From the cell containing the given text, extract its center point as [X, Y] coordinate. 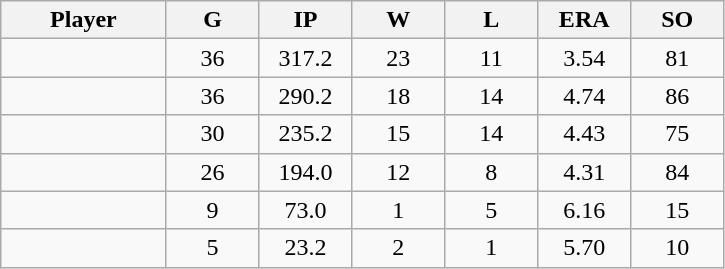
G [212, 20]
3.54 [584, 58]
11 [492, 58]
5.70 [584, 248]
81 [678, 58]
23 [398, 58]
SO [678, 20]
L [492, 20]
IP [306, 20]
26 [212, 172]
23.2 [306, 248]
84 [678, 172]
10 [678, 248]
75 [678, 134]
30 [212, 134]
194.0 [306, 172]
317.2 [306, 58]
86 [678, 96]
73.0 [306, 210]
9 [212, 210]
6.16 [584, 210]
W [398, 20]
ERA [584, 20]
290.2 [306, 96]
18 [398, 96]
4.31 [584, 172]
2 [398, 248]
4.74 [584, 96]
Player [84, 20]
8 [492, 172]
12 [398, 172]
235.2 [306, 134]
4.43 [584, 134]
